Output the (x, y) coordinate of the center of the cell containing the given text.  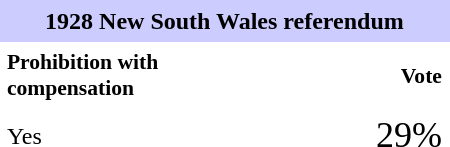
Vote (314, 76)
